Determine the [x, y] coordinate at the center of the cell enclosing the given text.  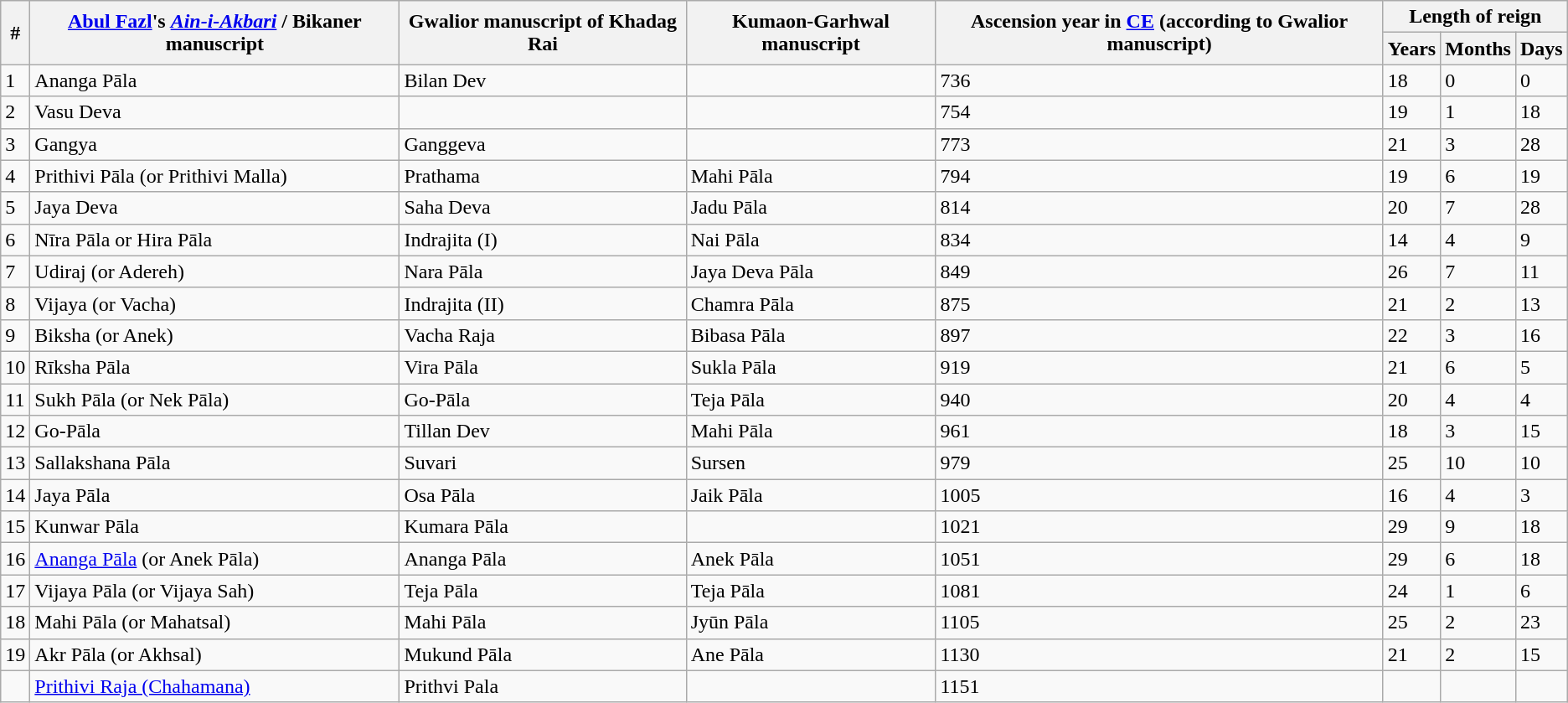
1005 [1159, 495]
Rīksha Pāla [214, 367]
Mukund Pāla [543, 654]
1130 [1159, 654]
Ananga Pāla (or Anek Pāla) [214, 559]
Sukla Pāla [811, 367]
Kumara Pāla [543, 527]
Ganggeva [543, 144]
Bilan Dev [543, 80]
Prathama [543, 176]
Gangya [214, 144]
Length of reign [1475, 17]
1105 [1159, 623]
Jaya Deva [214, 208]
Jaya Pāla [214, 495]
Udiraj (or Adereh) [214, 271]
Mahi Pāla (or Mahatsal) [214, 623]
Sallakshana Pāla [214, 463]
849 [1159, 271]
875 [1159, 303]
Tillan Dev [543, 432]
794 [1159, 176]
Vasu Deva [214, 112]
979 [1159, 463]
Vacha Raja [543, 335]
Vira Pāla [543, 367]
Nīra Pāla or Hira Pāla [214, 240]
22 [1411, 335]
834 [1159, 240]
23 [1541, 623]
Sursen [811, 463]
# [15, 33]
1051 [1159, 559]
1151 [1159, 686]
Saha Deva [543, 208]
17 [15, 591]
897 [1159, 335]
Kumaon-Garhwal manuscript [811, 33]
Prithivi Pāla (or Prithivi Malla) [214, 176]
Suvari [543, 463]
Osa Pāla [543, 495]
Biksha (or Anek) [214, 335]
Years [1411, 49]
Ane Pāla [811, 654]
1021 [1159, 527]
Chamra Pāla [811, 303]
Anek Pāla [811, 559]
754 [1159, 112]
Bibasa Pāla [811, 335]
Indrajita (II) [543, 303]
Nai Pāla [811, 240]
Kunwar Pāla [214, 527]
Akr Pāla (or Akhsal) [214, 654]
Jyūn Pāla [811, 623]
Ascension year in CE (according to Gwalior manuscript) [1159, 33]
Days [1541, 49]
Prithvi Pala [543, 686]
Nara Pāla [543, 271]
961 [1159, 432]
Gwalior manuscript of Khadag Rai [543, 33]
814 [1159, 208]
26 [1411, 271]
24 [1411, 591]
773 [1159, 144]
Jaya Deva Pāla [811, 271]
Jadu Pāla [811, 208]
919 [1159, 367]
736 [1159, 80]
12 [15, 432]
Sukh Pāla (or Nek Pāla) [214, 400]
1081 [1159, 591]
Indrajita (I) [543, 240]
Vijaya Pāla (or Vijaya Sah) [214, 591]
Jaik Pāla [811, 495]
940 [1159, 400]
Months [1478, 49]
Vijaya (or Vacha) [214, 303]
Abul Fazl's Ain-i-Akbari / Bikaner manuscript [214, 33]
8 [15, 303]
Prithivi Raja (Chahamana) [214, 686]
